Identify which cell holds the provided text, then report its [x, y] central coordinate. 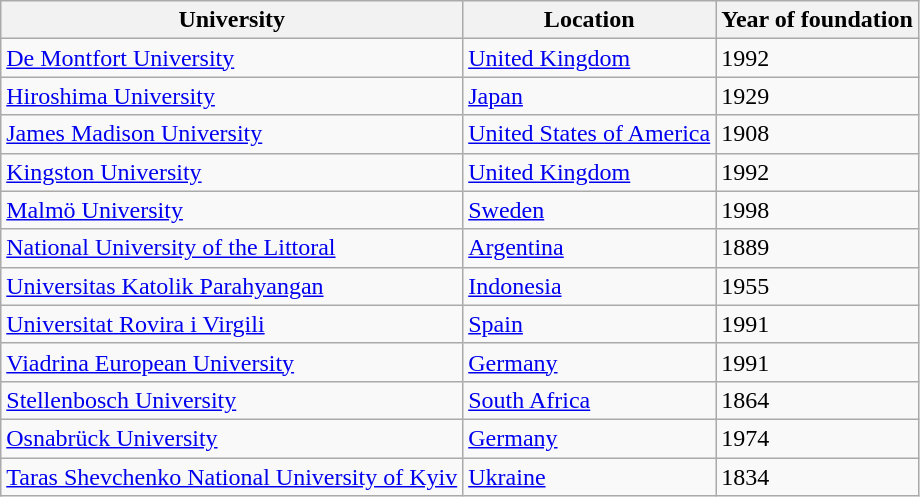
Indonesia [590, 286]
Sweden [590, 210]
1955 [818, 286]
United States of America [590, 134]
Location [590, 20]
James Madison University [232, 134]
Osnabrück University [232, 438]
1908 [818, 134]
Viadrina European University [232, 362]
Argentina [590, 248]
National University of the Littoral [232, 248]
1998 [818, 210]
South Africa [590, 400]
1889 [818, 248]
1929 [818, 96]
Universitat Rovira i Virgili [232, 324]
Kingston University [232, 172]
Ukraine [590, 477]
Japan [590, 96]
Taras Shevchenko National University of Kyiv [232, 477]
Malmö University [232, 210]
Universitas Katolik Parahyangan [232, 286]
Year of foundation [818, 20]
University [232, 20]
Stellenbosch University [232, 400]
1864 [818, 400]
1974 [818, 438]
Hiroshima University [232, 96]
De Montfort University [232, 58]
Spain [590, 324]
1834 [818, 477]
